Capture the cell that displays the provided text and extract its [X, Y] central coordinate. 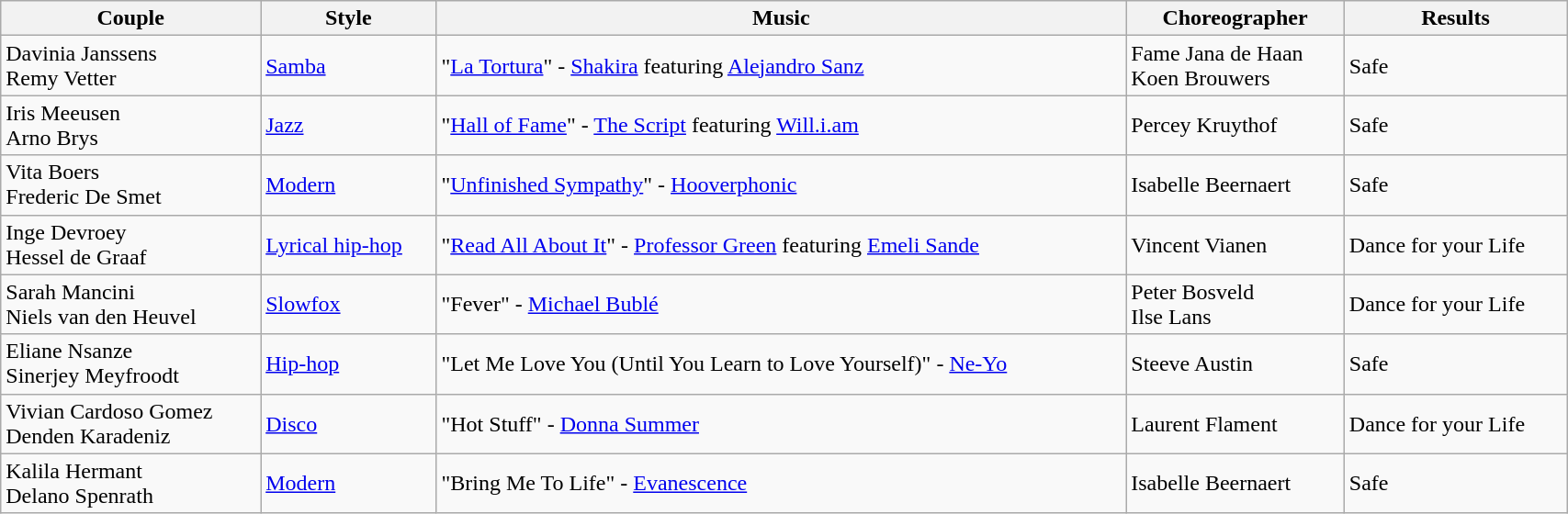
Fame Jana de Haan Koen Brouwers [1235, 66]
Vita Boers Frederic De Smet [130, 185]
Iris Meeusen Arno Brys [130, 125]
Samba [349, 66]
"Fever" - Michael Bublé [781, 305]
Jazz [349, 125]
"Bring Me To Life" - Evanescence [781, 483]
Vincent Vianen [1235, 244]
Percey Kruythof [1235, 125]
Sarah Mancini Niels van den Heuvel [130, 305]
Choreographer [1235, 18]
Davinia Janssens Remy Vetter [130, 66]
Disco [349, 424]
Laurent Flament [1235, 424]
"Read All About It" - Professor Green featuring Emeli Sande [781, 244]
"Hall of Fame" - The Script featuring Will.i.am [781, 125]
Kalila Hermant Delano Spenrath [130, 483]
Music [781, 18]
Steeve Austin [1235, 363]
Slowfox [349, 305]
Inge Devroey Hessel de Graaf [130, 244]
"Let Me Love You (Until You Learn to Love Yourself)" - Ne-Yo [781, 363]
Peter Bosveld Ilse Lans [1235, 305]
Results [1455, 18]
Lyrical hip-hop [349, 244]
Vivian Cardoso Gomez Denden Karadeniz [130, 424]
Style [349, 18]
Hip-hop [349, 363]
"La Tortura" - Shakira featuring Alejandro Sanz [781, 66]
Couple [130, 18]
"Hot Stuff" - Donna Summer [781, 424]
"Unfinished Sympathy" - Hooverphonic [781, 185]
Eliane Nsanze Sinerjey Meyfroodt [130, 363]
